Scan for the cell matching the given text and deliver its [X, Y] coordinate at center. 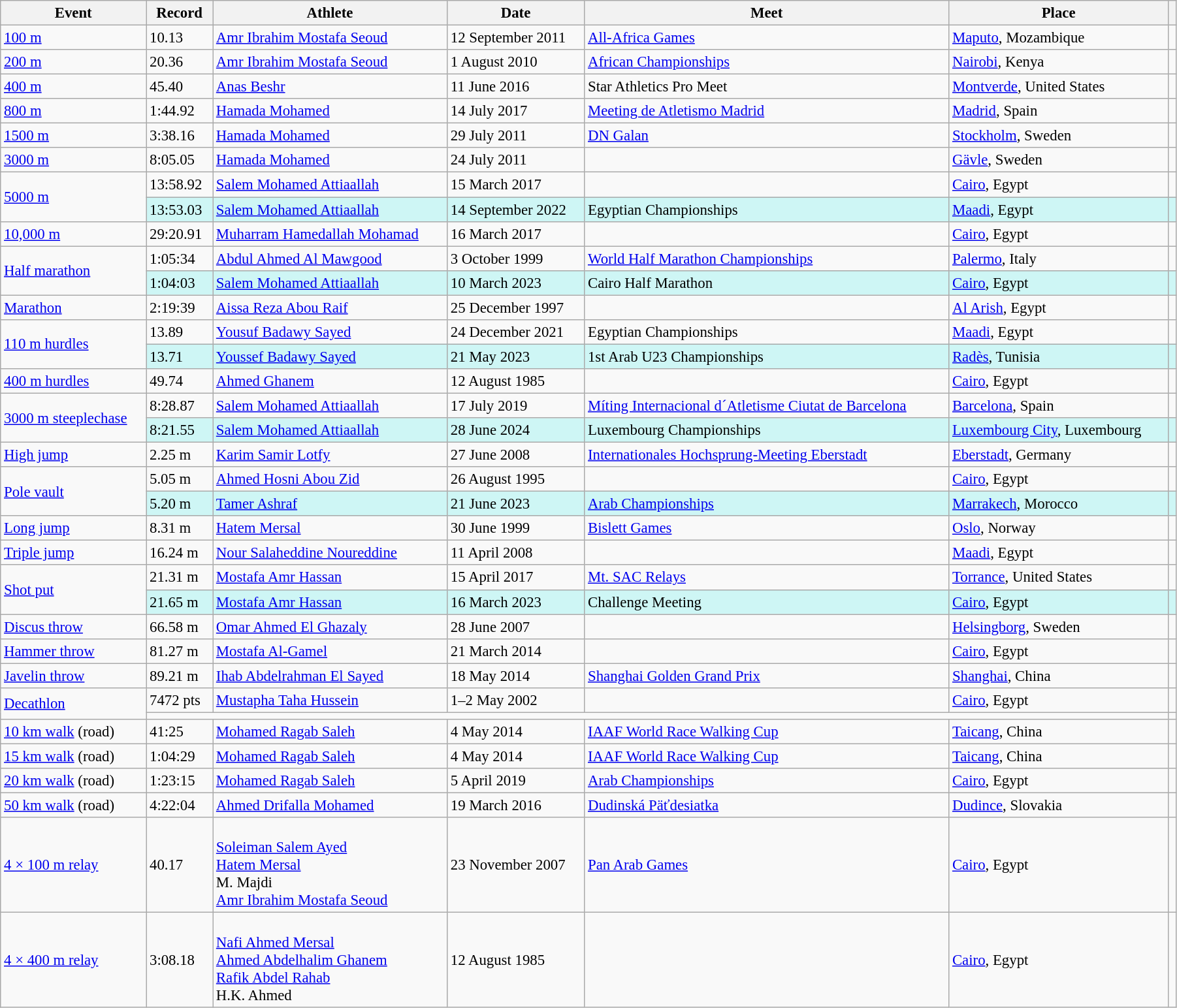
Montverde, United States [1059, 87]
Barcelona, Spain [1059, 405]
Marrakech, Morocco [1059, 504]
10 km walk (road) [73, 732]
29 July 2011 [515, 136]
10,000 m [73, 234]
28 June 2007 [515, 627]
1 August 2010 [515, 62]
15 March 2017 [515, 185]
24 December 2021 [515, 332]
15 km walk (road) [73, 756]
8:05.05 [180, 160]
2.25 m [180, 455]
5.20 m [180, 504]
Anas Beshr [331, 87]
8.31 m [180, 528]
81.27 m [180, 651]
66.58 m [180, 627]
11 June 2016 [515, 87]
21 June 2023 [515, 504]
Meeting de Atletismo Madrid [767, 111]
Stockholm, Sweden [1059, 136]
Aissa Reza Abou Raif [331, 307]
1:44.92 [180, 111]
Record [180, 13]
Radès, Tunisia [1059, 356]
Ahmed Drifalla Mohamed [331, 806]
Luxembourg Championships [767, 430]
Ahmed Hosni Abou Zid [331, 479]
DN Galan [767, 136]
1:23:15 [180, 781]
Eberstadt, Germany [1059, 455]
Dudince, Slovakia [1059, 806]
10.13 [180, 38]
3:38.16 [180, 136]
Nairobi, Kenya [1059, 62]
Marathon [73, 307]
4:22:04 [180, 806]
Bislett Games [767, 528]
18 May 2014 [515, 676]
Míting Internacional d´Atletisme Ciutat de Barcelona [767, 405]
13.89 [180, 332]
Maputo, Mozambique [1059, 38]
10 March 2023 [515, 283]
Cairo Half Marathon [767, 283]
800 m [73, 111]
13.71 [180, 356]
5 April 2019 [515, 781]
Dudinská Päťdesiatka [767, 806]
Hatem Mersal [331, 528]
Youssef Badawy Sayed [331, 356]
Shot put [73, 590]
Long jump [73, 528]
15 April 2017 [515, 578]
Mustapha Taha Hussein [331, 701]
Javelin throw [73, 676]
200 m [73, 62]
Oslo, Norway [1059, 528]
40.17 [180, 865]
African Championships [767, 62]
20.36 [180, 62]
1:05:34 [180, 259]
1:04:29 [180, 756]
400 m hurdles [73, 381]
Place [1059, 13]
20 km walk (road) [73, 781]
1500 m [73, 136]
25 December 1997 [515, 307]
Athlete [331, 13]
Half marathon [73, 270]
49.74 [180, 381]
3000 m [73, 160]
Pan Arab Games [767, 865]
30 June 1999 [515, 528]
Soleiman Salem AyedHatem MersalM. MajdiAmr Ibrahim Mostafa Seoud [331, 865]
1st Arab U23 Championships [767, 356]
50 km walk (road) [73, 806]
28 June 2024 [515, 430]
Date [515, 13]
3:08.18 [180, 960]
41:25 [180, 732]
16 March 2023 [515, 602]
Abdul Ahmed Al Mawgood [331, 259]
Event [73, 13]
16 March 2017 [515, 234]
Challenge Meeting [767, 602]
17 July 2019 [515, 405]
Star Athletics Pro Meet [767, 87]
Nafi Ahmed MersalAhmed Abdelhalim GhanemRafik Abdel RahabH.K. Ahmed [331, 960]
3 October 1999 [515, 259]
27 June 2008 [515, 455]
Gävle, Sweden [1059, 160]
13:53.03 [180, 210]
89.21 m [180, 676]
Yousuf Badawy Sayed [331, 332]
Luxembourg City, Luxembourg [1059, 430]
Meet [767, 13]
Discus throw [73, 627]
Internationales Hochsprung-Meeting Eberstadt [767, 455]
Muharram Hamedallah Mohamad [331, 234]
1–2 May 2002 [515, 701]
14 July 2017 [515, 111]
21 May 2023 [515, 356]
Omar Ahmed El Ghazaly [331, 627]
Madrid, Spain [1059, 111]
Helsingborg, Sweden [1059, 627]
400 m [73, 87]
High jump [73, 455]
11 April 2008 [515, 553]
Hammer throw [73, 651]
21.31 m [180, 578]
26 August 1995 [515, 479]
Karim Samir Lotfy [331, 455]
8:21.55 [180, 430]
12 September 2011 [515, 38]
23 November 2007 [515, 865]
Tamer Ashraf [331, 504]
3000 m steeplechase [73, 418]
Pole vault [73, 491]
24 July 2011 [515, 160]
100 m [73, 38]
Triple jump [73, 553]
14 September 2022 [515, 210]
4 × 400 m relay [73, 960]
World Half Marathon Championships [767, 259]
19 March 2016 [515, 806]
All-Africa Games [767, 38]
5000 m [73, 197]
Ahmed Ghanem [331, 381]
Shanghai, China [1059, 676]
110 m hurdles [73, 345]
21 March 2014 [515, 651]
2:19:39 [180, 307]
Decathlon [73, 704]
4 × 100 m relay [73, 865]
45.40 [180, 87]
8:28.87 [180, 405]
21.65 m [180, 602]
1:04:03 [180, 283]
16.24 m [180, 553]
Shanghai Golden Grand Prix [767, 676]
Mt. SAC Relays [767, 578]
Palermo, Italy [1059, 259]
Al Arish, Egypt [1059, 307]
5.05 m [180, 479]
Mostafa Al-Gamel [331, 651]
Torrance, United States [1059, 578]
7472 pts [180, 701]
29:20.91 [180, 234]
13:58.92 [180, 185]
Ihab Abdelrahman El Sayed [331, 676]
Nour Salaheddine Noureddine [331, 553]
